Identify which cell holds the provided text, then report its [x, y] central coordinate. 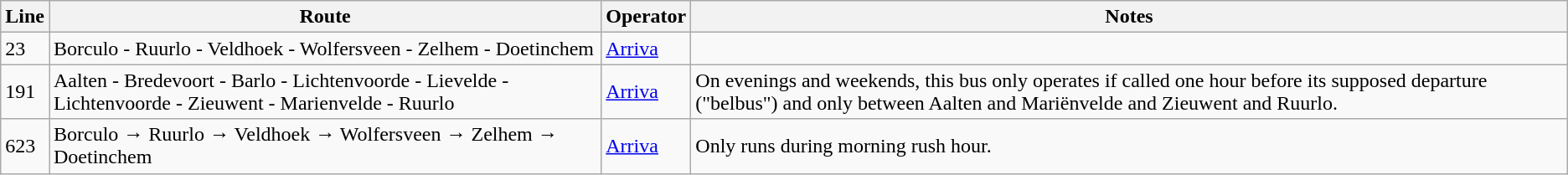
623 [25, 146]
Aalten - Bredevoort - Barlo - Lichtenvoorde - Lievelde - Lichtenvoorde - Zieuwent - Marienvelde - Ruurlo [325, 92]
Borculo - Ruurlo - Veldhoek - Wolfersveen - Zelhem - Doetinchem [325, 49]
Line [25, 17]
Route [325, 17]
191 [25, 92]
23 [25, 49]
Operator [647, 17]
Only runs during morning rush hour. [1129, 146]
Borculo → Ruurlo → Veldhoek → Wolfersveen → Zelhem → Doetinchem [325, 146]
Notes [1129, 17]
